Return the [x, y] coordinate for the center point of the cell that contains the specified text.  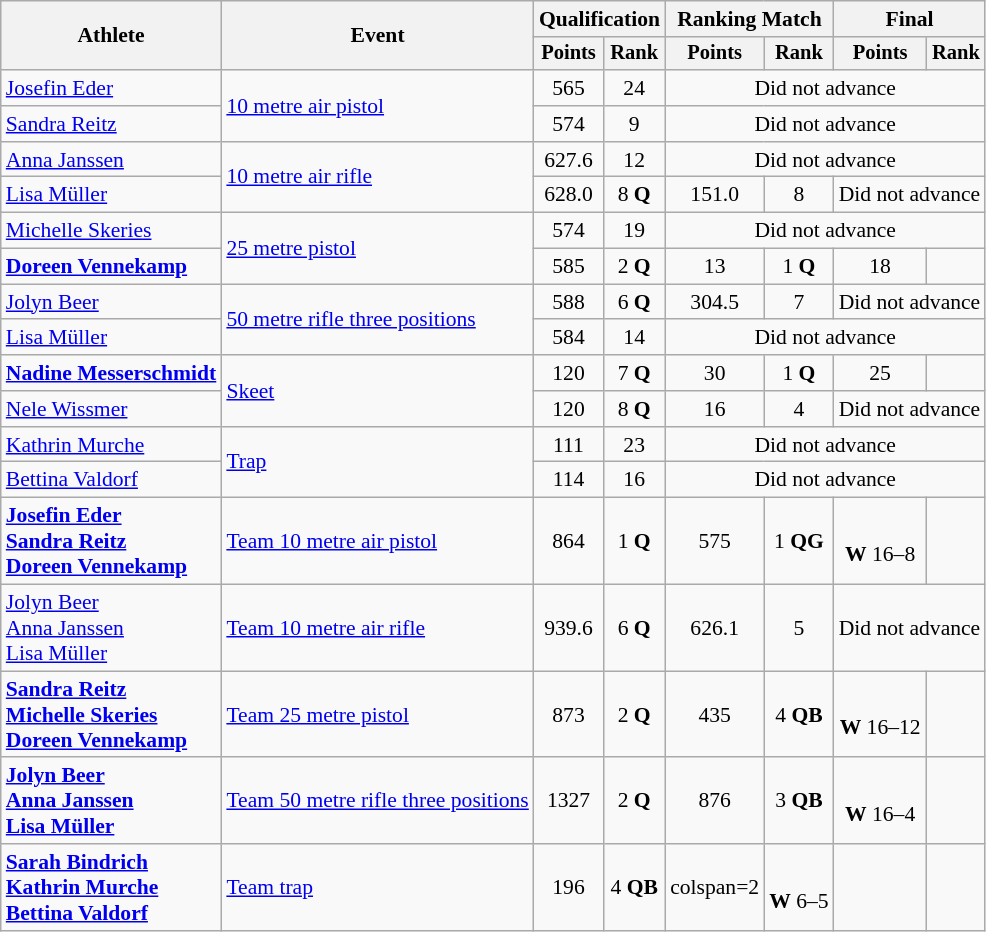
Sandra ReitzMichelle SkeriesDoreen Vennekamp [112, 714]
626.1 [714, 628]
W 16–4 [880, 802]
8 [798, 195]
12 [634, 160]
25 [880, 373]
627.6 [568, 160]
Sarah BindrichKathrin MurcheBettina Valdorf [112, 888]
Bettina Valdorf [112, 480]
23 [634, 445]
Team 50 metre rifle three positions [378, 802]
Jolyn Beer [112, 302]
Sandra Reitz [112, 124]
876 [714, 802]
Skeet [378, 390]
9 [634, 124]
4 [798, 409]
Michelle Skeries [112, 231]
588 [568, 302]
435 [714, 714]
7 [798, 302]
864 [568, 542]
50 metre rifle three positions [378, 320]
Josefin Eder [112, 88]
151.0 [714, 195]
196 [568, 888]
7 Q [634, 373]
1 QG [798, 542]
Team 25 metre pistol [378, 714]
114 [568, 480]
1327 [568, 802]
5 [798, 628]
24 [634, 88]
Kathrin Murche [112, 445]
W 6–5 [798, 888]
Athlete [112, 36]
Ranking Match [750, 19]
Nele Wissmer [112, 409]
Nadine Messerschmidt [112, 373]
111 [568, 445]
585 [568, 267]
Team 10 metre air rifle [378, 628]
13 [714, 267]
Josefin EderSandra ReitzDoreen Vennekamp [112, 542]
939.6 [568, 628]
colspan=2 [714, 888]
Trap [378, 462]
30 [714, 373]
Qualification [600, 19]
Final [910, 19]
10 metre air pistol [378, 106]
14 [634, 338]
873 [568, 714]
Doreen Vennekamp [112, 267]
Team 10 metre air pistol [378, 542]
W 16–12 [880, 714]
19 [634, 231]
25 metre pistol [378, 248]
575 [714, 542]
3 QB [798, 802]
Anna Janssen [112, 160]
18 [880, 267]
628.0 [568, 195]
Event [378, 36]
Team trap [378, 888]
10 metre air rifle [378, 178]
565 [568, 88]
584 [568, 338]
304.5 [714, 302]
W 16–8 [880, 542]
